Find where the given text appears and provide that cell's center as (X, Y) coordinate. 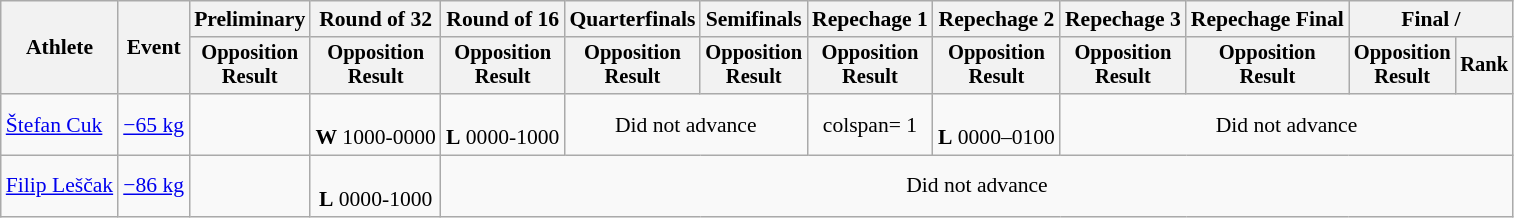
Athlete (60, 48)
Repechage 3 (1123, 19)
−86 kg (154, 186)
Štefan Cuk (60, 124)
Round of 16 (502, 19)
Event (154, 48)
Repechage 2 (996, 19)
Semifinals (754, 19)
Final / (1431, 19)
Round of 32 (376, 19)
Preliminary (250, 19)
Quarterfinals (632, 19)
−65 kg (154, 124)
L 0000–0100 (996, 124)
Rank (1484, 66)
Repechage Final (1268, 19)
colspan= 1 (870, 124)
Repechage 1 (870, 19)
W 1000-0000 (376, 124)
Filip Leščak (60, 186)
